Identify which cell holds the provided text, then report its [x, y] central coordinate. 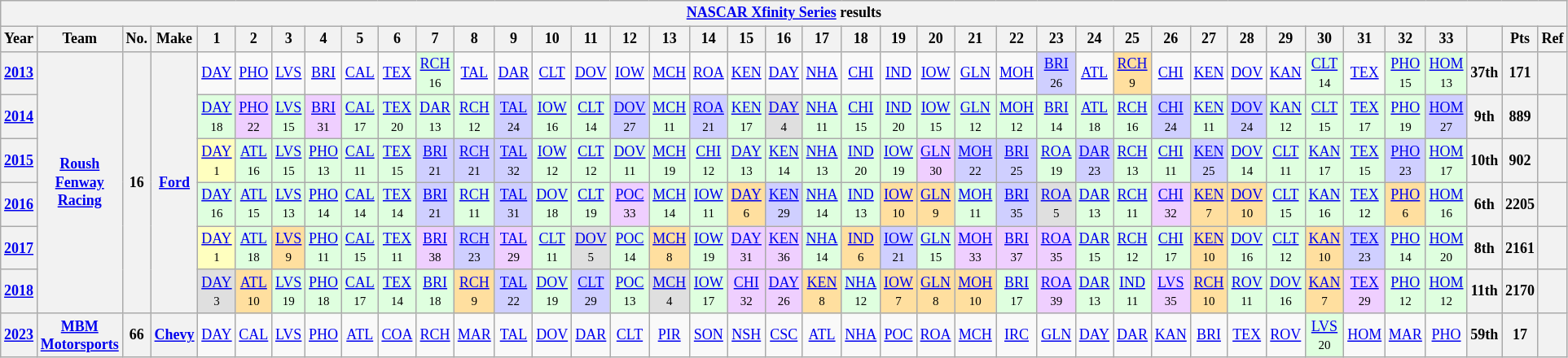
PHO23 [1406, 160]
18 [861, 39]
Ref [1553, 39]
MCH8 [670, 248]
902 [1520, 160]
IOW16 [552, 117]
NHA13 [822, 160]
TEX20 [397, 117]
25 [1132, 39]
DAY31 [746, 248]
27 [1209, 39]
2014 [20, 117]
26 [1171, 39]
RCH10 [1209, 291]
CAL14 [360, 204]
ROA39 [1056, 291]
30 [1324, 39]
GLN12 [976, 117]
BRI37 [1017, 248]
KEN11 [1209, 117]
BRI25 [1017, 160]
NHA11 [822, 117]
2013 [20, 73]
29 [1285, 39]
ROA21 [709, 117]
Pts [1520, 39]
NSH [746, 335]
2016 [20, 204]
32 [1406, 39]
PHO13 [324, 160]
TAL29 [513, 248]
DAY16 [217, 204]
HOM13 [1447, 73]
DAY6 [746, 204]
RCH [435, 335]
66 [137, 335]
DOV14 [1247, 160]
PHO12 [1406, 291]
3 [288, 39]
ATL10 [254, 291]
PHO15 [1406, 73]
NHA12 [861, 291]
DAY4 [784, 117]
IND11 [1132, 291]
20 [935, 39]
DOV27 [630, 117]
HOM [1365, 335]
IND [899, 73]
11 [591, 39]
2 [254, 39]
POC13 [630, 291]
59th [1484, 335]
MCH11 [670, 117]
6 [397, 39]
MOH12 [1017, 117]
TEX23 [1365, 248]
PHO6 [1406, 204]
IOW21 [899, 248]
TAL24 [513, 117]
IOW11 [709, 204]
IOW15 [935, 117]
MBM Motorsports [80, 335]
HOM12 [1447, 291]
BRI14 [1056, 117]
KEN14 [784, 160]
LVS19 [288, 291]
TAL32 [513, 160]
21 [976, 39]
CLT29 [591, 291]
2023 [20, 335]
ROA5 [1056, 204]
LVS20 [1324, 335]
LVS9 [288, 248]
TEX17 [1365, 117]
22 [1017, 39]
BRI26 [1056, 73]
IOW7 [899, 291]
DOV10 [1247, 204]
7 [435, 39]
MOH11 [976, 204]
BRI17 [1017, 291]
KEN36 [784, 248]
No. [137, 39]
KAN17 [1324, 160]
5 [360, 39]
2161 [1520, 248]
IOW17 [709, 291]
IOW10 [899, 204]
DAY18 [217, 117]
9th [1484, 117]
IND13 [861, 204]
IOW12 [552, 160]
Year [20, 39]
CLT19 [591, 204]
BRI35 [1017, 204]
DOV11 [630, 160]
CAL11 [360, 160]
4 [324, 39]
BRI18 [435, 291]
24 [1095, 39]
TEX12 [1365, 204]
DAR15 [1095, 248]
8th [1484, 248]
POC [899, 335]
PIR [670, 335]
1 [217, 39]
BRI38 [435, 248]
CHI11 [1171, 160]
ATL16 [254, 160]
KEN29 [784, 204]
PHO22 [254, 117]
IND6 [861, 248]
ATL15 [254, 204]
889 [1520, 117]
RCH21 [474, 160]
19 [899, 39]
10th [1484, 160]
2018 [20, 291]
KEN7 [1209, 204]
10 [552, 39]
TEX11 [397, 248]
9 [513, 39]
Make [174, 39]
23 [1056, 39]
2015 [20, 160]
TEX29 [1365, 291]
CAL15 [360, 248]
HOM16 [1447, 204]
KAN7 [1324, 291]
MOH33 [976, 248]
MCH19 [670, 160]
MOH22 [976, 160]
ROA19 [1056, 160]
13 [670, 39]
DOV24 [1247, 117]
CHI17 [1171, 248]
Ford [174, 182]
GLN15 [935, 248]
8 [474, 39]
33 [1447, 39]
DAY3 [217, 291]
31 [1365, 39]
POC33 [630, 204]
2205 [1520, 204]
KEN8 [822, 291]
28 [1247, 39]
Team [80, 39]
171 [1520, 73]
COA [397, 335]
KEN10 [1209, 248]
Roush Fenway Racing [80, 182]
DAY26 [784, 291]
KEN17 [746, 117]
DAR23 [1095, 160]
RCH13 [1132, 160]
PHO11 [324, 248]
DOV5 [591, 248]
MCH4 [670, 291]
KAN16 [1324, 204]
CHI24 [1171, 117]
LVS13 [288, 204]
LVS35 [1171, 291]
KAN12 [1285, 117]
12 [630, 39]
TAL22 [513, 291]
6th [1484, 204]
Chevy [174, 335]
RCH23 [474, 248]
CSC [784, 335]
15 [746, 39]
NASCAR Xfinity Series results [784, 13]
PHO18 [324, 291]
POC14 [630, 248]
DAY13 [746, 160]
ROV11 [1247, 291]
PHO19 [1406, 117]
SON [709, 335]
HOM17 [1447, 160]
14 [709, 39]
ROV [1285, 335]
MOH [1017, 73]
37th [1484, 73]
GLN30 [935, 160]
TAL31 [513, 204]
2017 [20, 248]
DOV18 [552, 204]
MOH10 [976, 291]
DOV19 [552, 291]
ROA35 [1056, 248]
MCH14 [670, 204]
GLN8 [935, 291]
HOM27 [1447, 117]
KAN10 [1324, 248]
HOM20 [1447, 248]
CHI15 [861, 117]
2170 [1520, 291]
BRI31 [324, 117]
IRC [1017, 335]
KEN25 [1209, 160]
GLN9 [935, 204]
CHI12 [709, 160]
11th [1484, 291]
